Locate the cell with the specified text and output its [X, Y] center coordinate. 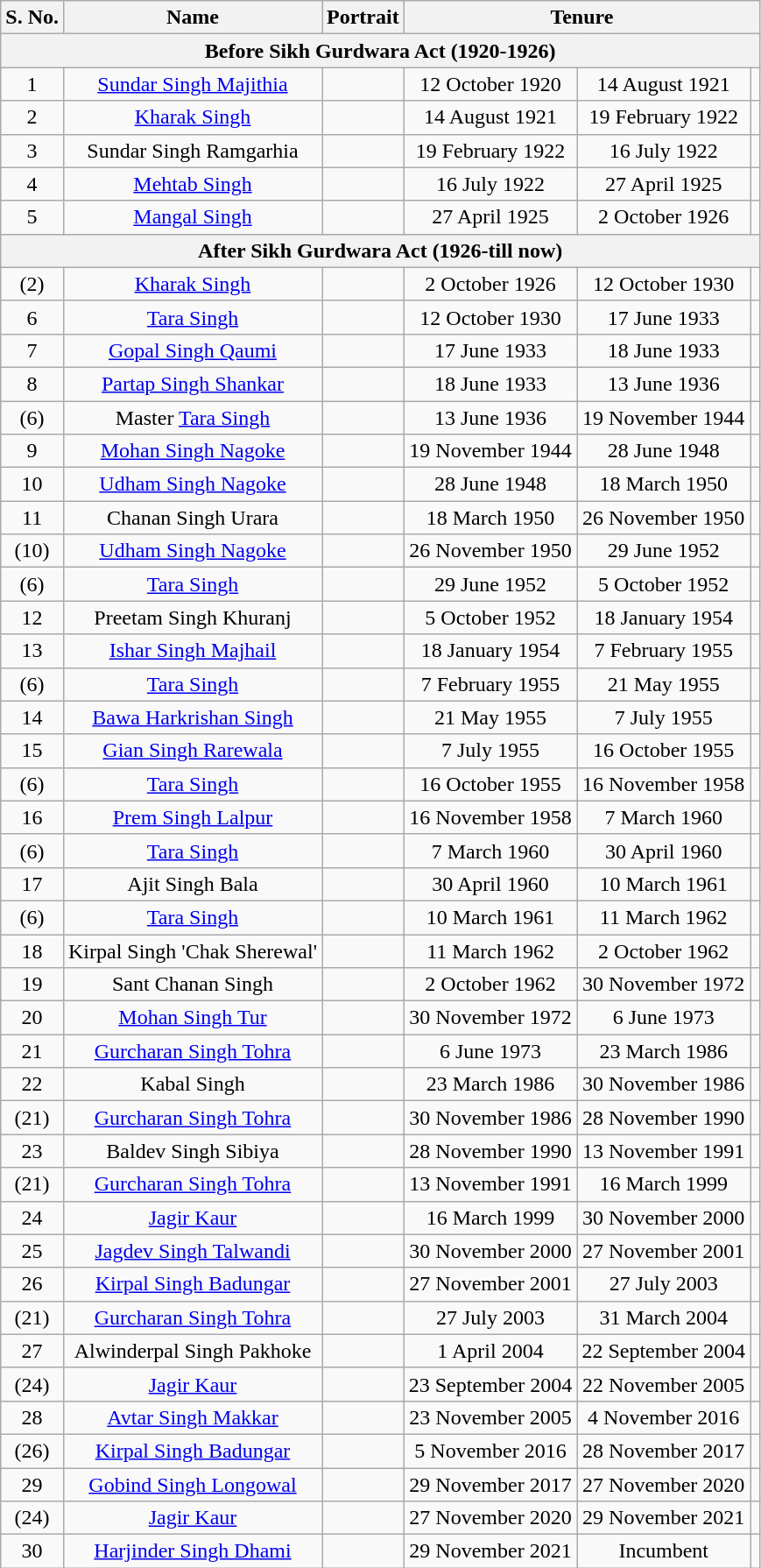
30 [32, 1551]
7 [32, 350]
Mangal Singh [193, 217]
Master Tara Singh [193, 418]
4 November 2016 [664, 1417]
Kabal Singh [193, 1084]
Jagdev Singh Talwandi [193, 1251]
23 [32, 1151]
Preetam Singh Khuranj [193, 618]
9 [32, 451]
(2) [32, 284]
(26) [32, 1451]
15 [32, 751]
Sundar Singh Ramgarhia [193, 151]
Bawa Harkrishan Singh [193, 717]
4 [32, 184]
Gian Singh Rarewala [193, 751]
Mohan Singh Nagoke [193, 451]
16 [32, 817]
Prem Singh Lalpur [193, 817]
26 [32, 1284]
25 [32, 1251]
23 November 2005 [490, 1417]
Kirpal Singh 'Chak Sherewal' [193, 950]
Gobind Singh Longowal [193, 1485]
Mehtab Singh [193, 184]
19 [32, 985]
Alwinderpal Singh Pakhoke [193, 1351]
Portrait [363, 18]
Gopal Singh Qaumi [193, 350]
28 [32, 1417]
Name [193, 18]
29 [32, 1485]
11 [32, 518]
18 [32, 950]
After Sikh Gurdwara Act (1926-till now) [380, 251]
27 [32, 1351]
12 [32, 618]
Sant Chanan Singh [193, 985]
20 [32, 1018]
17 [32, 884]
10 [32, 484]
22 [32, 1084]
1 April 2004 [490, 1351]
23 September 2004 [490, 1384]
2 [32, 117]
21 [32, 1051]
Sundar Singh Majithia [193, 84]
22 September 2004 [664, 1351]
13 [32, 651]
S. No. [32, 18]
Baldev Singh Sibiya [193, 1151]
(10) [32, 551]
5 [32, 217]
3 [32, 151]
Before Sikh Gurdwara Act (1920-1926) [380, 51]
12 October 1920 [490, 84]
Harjinder Singh Dhami [193, 1551]
29 November 2017 [490, 1485]
14 [32, 717]
28 November 2017 [664, 1451]
Ajit Singh Bala [193, 884]
5 November 2016 [490, 1451]
22 November 2005 [664, 1384]
Tenure [581, 18]
Ishar Singh Majhail [193, 651]
31 March 2004 [664, 1317]
1 [32, 84]
24 [32, 1218]
Avtar Singh Makkar [193, 1417]
Incumbent [664, 1551]
6 [32, 317]
Partap Singh Shankar [193, 384]
Mohan Singh Tur [193, 1018]
Chanan Singh Urara [193, 518]
8 [32, 384]
